Find where the given text appears and provide that cell's center as [X, Y] coordinate. 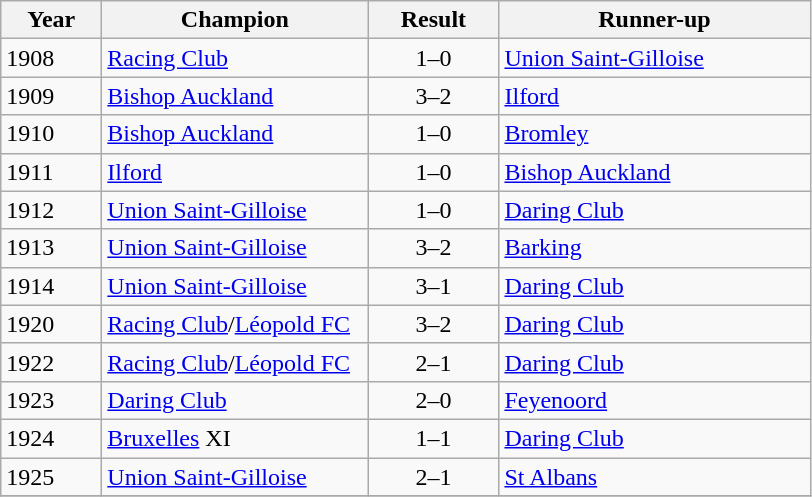
Runner-up [654, 20]
1924 [52, 438]
1912 [52, 210]
1922 [52, 362]
Year [52, 20]
Racing Club [235, 58]
Feyenoord [654, 400]
Bromley [654, 134]
1911 [52, 172]
Bruxelles XI [235, 438]
St Albans [654, 477]
3–1 [434, 286]
1925 [52, 477]
Result [434, 20]
1914 [52, 286]
1920 [52, 324]
1–1 [434, 438]
1910 [52, 134]
Champion [235, 20]
2–0 [434, 400]
1908 [52, 58]
1923 [52, 400]
Barking [654, 248]
1909 [52, 96]
1913 [52, 248]
